Output the [x, y] coordinate of the center of the cell containing the given text.  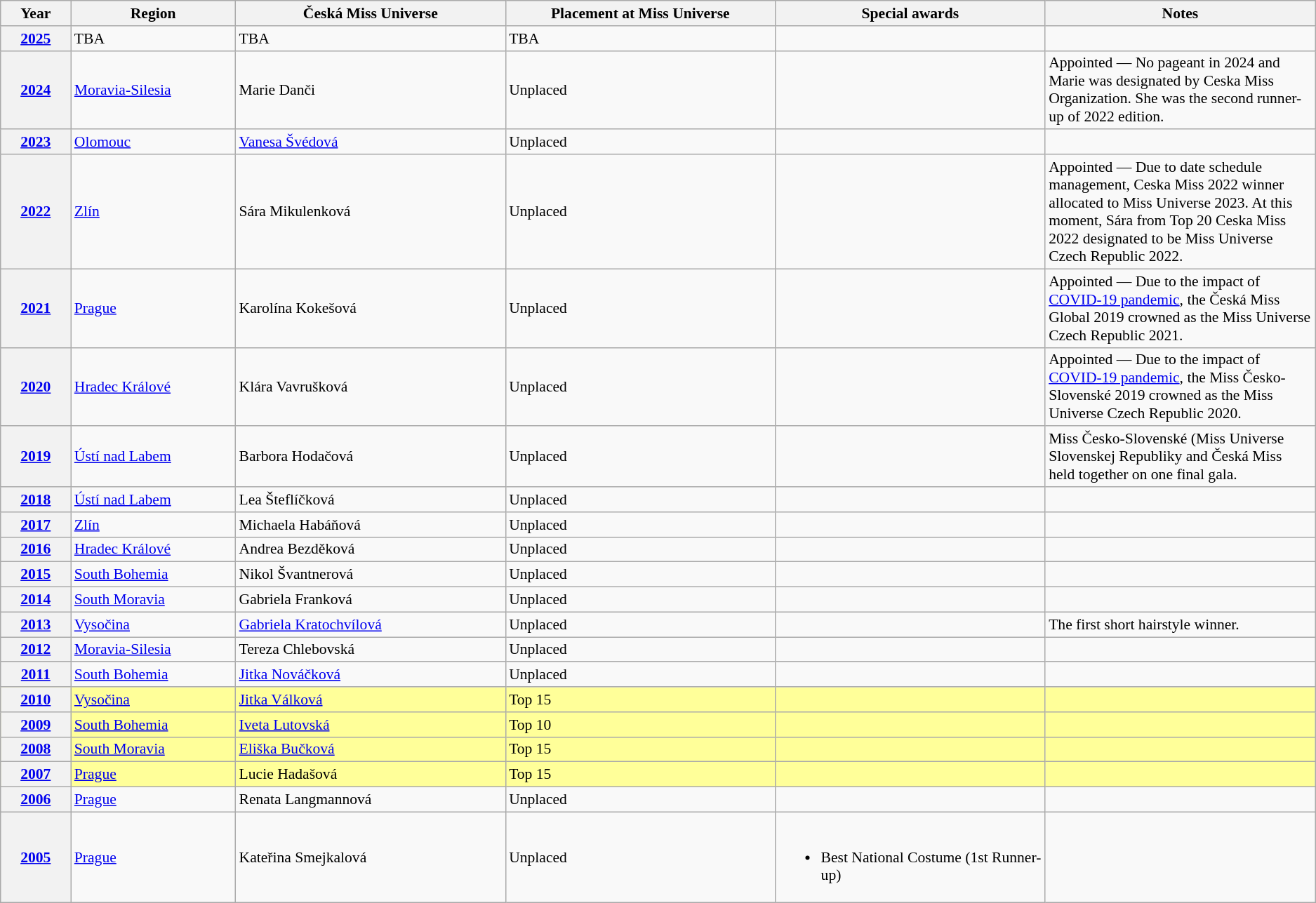
2012 [36, 650]
2013 [36, 624]
Karolína Kokešová [371, 308]
Iveta Lutovská [371, 725]
2009 [36, 725]
2016 [36, 549]
2017 [36, 525]
Lea Šteflíčková [371, 500]
Klára Vavrušková [371, 387]
2018 [36, 500]
Vanesa Švédová [371, 142]
Lucie Hadašová [371, 775]
Appointed — Due to the impact of COVID-19 pandemic, the Miss Česko-Slovenské 2019 crowned as the Miss Universe Czech Republic 2020. [1181, 387]
2022 [36, 212]
2020 [36, 387]
2005 [36, 857]
Tereza Chlebovská [371, 650]
2021 [36, 308]
Jitka Válková [371, 700]
2023 [36, 142]
Barbora Hodačová [371, 457]
Region [153, 13]
Sára Mikulenková [371, 212]
Česká Miss Universe [371, 13]
Gabriela Kratochvílová [371, 624]
2007 [36, 775]
2019 [36, 457]
Notes [1181, 13]
Nikol Švantnerová [371, 575]
Olomouc [153, 142]
Michaela Habáňová [371, 525]
2024 [36, 90]
Andrea Bezděková [371, 549]
Year [36, 13]
The first short hairstyle winner. [1181, 624]
2011 [36, 675]
Appointed — Due to the impact of COVID-19 pandemic, the Česká Miss Global 2019 crowned as the Miss Universe Czech Republic 2021. [1181, 308]
Eliška Bučková [371, 749]
Special awards [911, 13]
Jitka Nováčková [371, 675]
Best National Costume (1st Runner-up) [911, 857]
Miss Česko-Slovenské (Miss Universe Slovenskej Republiky and Česká Miss held together on one final gala. [1181, 457]
2008 [36, 749]
2006 [36, 800]
2014 [36, 600]
2010 [36, 700]
2015 [36, 575]
Appointed ― No pageant in 2024 and Marie was designated by Ceska Miss Organization. She was the second runner-up of 2022 edition. [1181, 90]
2025 [36, 39]
Marie Danči [371, 90]
Kateřina Smejkalová [371, 857]
Gabriela Franková [371, 600]
Placement at Miss Universe [640, 13]
Top 10 [640, 725]
Renata Langmannová [371, 800]
